Search for the cell housing the specified text and yield its (X, Y) center coordinate. 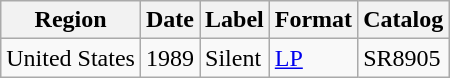
Region (71, 20)
Catalog (404, 20)
LP (313, 58)
1989 (170, 58)
United States (71, 58)
SR8905 (404, 58)
Label (235, 20)
Silent (235, 58)
Date (170, 20)
Format (313, 20)
